Determine the [x, y] coordinate at the center of the cell enclosing the given text.  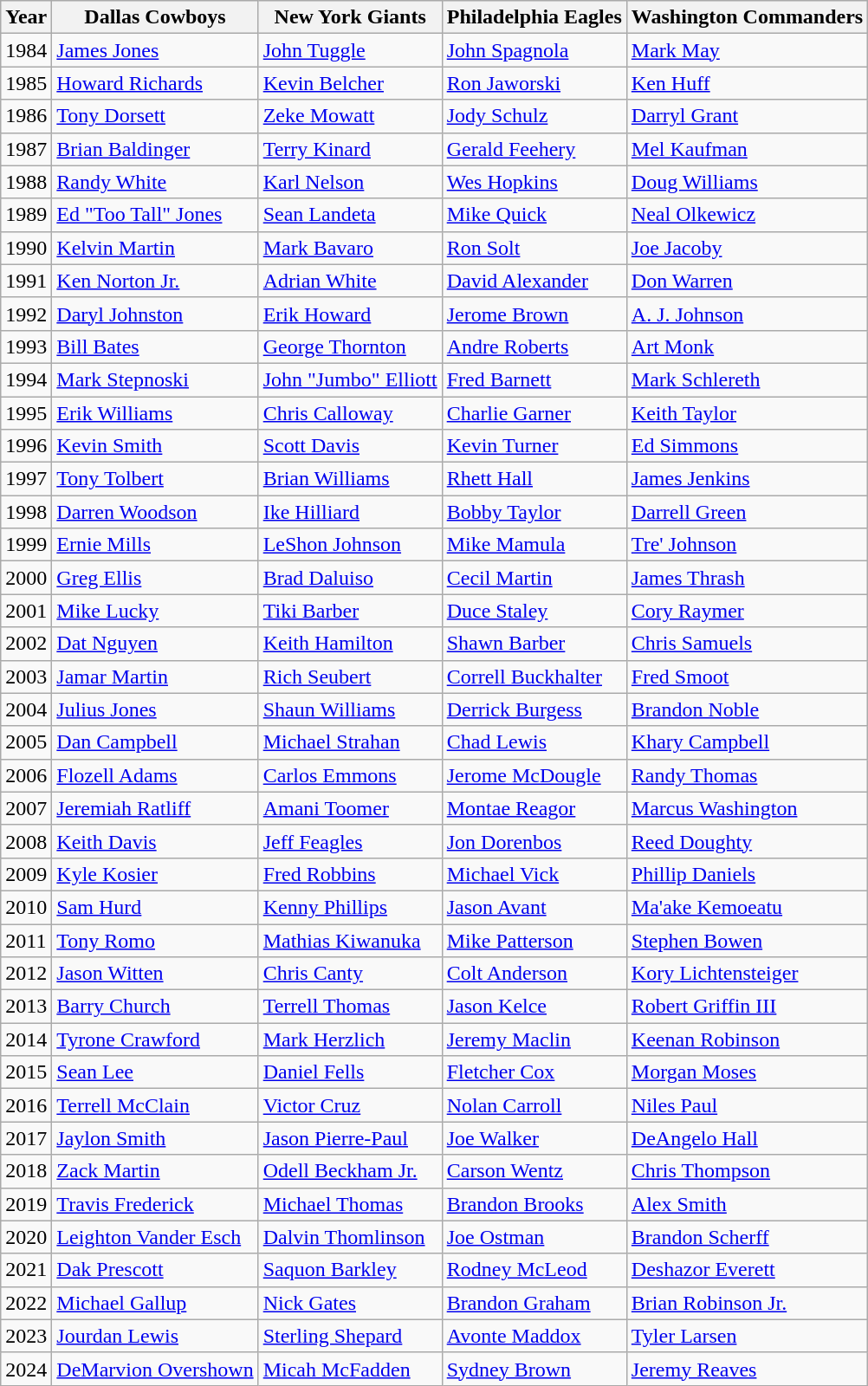
Colt Anderson [534, 974]
Tiki Barber [350, 611]
Darryl Grant [747, 116]
Gerald Feehery [534, 149]
Mark Schlereth [747, 379]
Jaylon Smith [155, 1138]
Chris Canty [350, 974]
Sean Lee [155, 1072]
Howard Richards [155, 83]
1985 [26, 83]
Duce Staley [534, 611]
2006 [26, 775]
2004 [26, 709]
Michael Gallup [155, 1303]
Keith Taylor [747, 413]
Erik Howard [350, 314]
Year [26, 17]
Victor Cruz [350, 1105]
Shaun Williams [350, 709]
Montae Reagor [534, 808]
Tony Tolbert [155, 479]
Randy White [155, 182]
Jason Kelce [534, 1007]
Alex Smith [747, 1204]
1984 [26, 50]
Brandon Brooks [534, 1204]
Adrian White [350, 281]
2010 [26, 907]
Terrell Thomas [350, 1007]
Barry Church [155, 1007]
Reed Doughty [747, 841]
David Alexander [534, 281]
Tre' Johnson [747, 545]
2011 [26, 940]
Derrick Burgess [534, 709]
Flozell Adams [155, 775]
1999 [26, 545]
Terry Kinard [350, 149]
Sydney Brown [534, 1369]
Mark Bavaro [350, 248]
Don Warren [747, 281]
Kelvin Martin [155, 248]
Mike Mamula [534, 545]
1994 [26, 379]
Tony Dorsett [155, 116]
DeMarvion Overshown [155, 1369]
Shawn Barber [534, 644]
2013 [26, 1007]
1992 [26, 314]
Marcus Washington [747, 808]
Joe Jacoby [747, 248]
Carlos Emmons [350, 775]
Jourdan Lewis [155, 1336]
Tyrone Crawford [155, 1039]
Brian Robinson Jr. [747, 1303]
Jerome McDougle [534, 775]
James Jones [155, 50]
Chris Thompson [747, 1171]
Washington Commanders [747, 17]
Chad Lewis [534, 742]
Sean Landeta [350, 215]
Wes Hopkins [534, 182]
Neal Olkewicz [747, 215]
Jody Schulz [534, 116]
2021 [26, 1270]
Mike Lucky [155, 611]
Micah McFadden [350, 1369]
Fred Barnett [534, 379]
Joe Walker [534, 1138]
2001 [26, 611]
Randy Thomas [747, 775]
Keenan Robinson [747, 1039]
2008 [26, 841]
Ken Huff [747, 83]
Bobby Taylor [534, 512]
Brad Daluiso [350, 578]
2022 [26, 1303]
Sam Hurd [155, 907]
2024 [26, 1369]
Mathias Kiwanuka [350, 940]
Zack Martin [155, 1171]
2005 [26, 742]
Jason Witten [155, 974]
Jeremy Reaves [747, 1369]
John Tuggle [350, 50]
Greg Ellis [155, 578]
1988 [26, 182]
1989 [26, 215]
James Jenkins [747, 479]
2002 [26, 644]
Brandon Graham [534, 1303]
Morgan Moses [747, 1072]
Michael Vick [534, 874]
Robert Griffin III [747, 1007]
Art Monk [747, 346]
Ken Norton Jr. [155, 281]
2009 [26, 874]
Leighton Vander Esch [155, 1237]
Odell Beckham Jr. [350, 1171]
1986 [26, 116]
John "Jumbo" Elliott [350, 379]
Darrell Green [747, 512]
DeAngelo Hall [747, 1138]
Phillip Daniels [747, 874]
Dan Campbell [155, 742]
Kory Lichtensteiger [747, 974]
Ernie Mills [155, 545]
Kyle Kosier [155, 874]
Bill Bates [155, 346]
LeShon Johnson [350, 545]
Mike Quick [534, 215]
Brandon Noble [747, 709]
Kenny Phillips [350, 907]
Niles Paul [747, 1105]
Terrell McClain [155, 1105]
2016 [26, 1105]
Keith Hamilton [350, 644]
Nick Gates [350, 1303]
Ed Simmons [747, 446]
Karl Nelson [350, 182]
Avonte Maddox [534, 1336]
Fred Smoot [747, 677]
2017 [26, 1138]
Amani Toomer [350, 808]
Mike Patterson [534, 940]
Michael Strahan [350, 742]
New York Giants [350, 17]
Jamar Martin [155, 677]
Michael Thomas [350, 1204]
Mark May [747, 50]
Cecil Martin [534, 578]
James Thrash [747, 578]
George Thornton [350, 346]
Khary Campbell [747, 742]
Mel Kaufman [747, 149]
Jeff Feagles [350, 841]
Rich Seubert [350, 677]
Cory Raymer [747, 611]
Fred Robbins [350, 874]
Jerome Brown [534, 314]
Ma'ake Kemoeatu [747, 907]
1997 [26, 479]
Jason Avant [534, 907]
Tony Romo [155, 940]
Mark Stepnoski [155, 379]
Keith Davis [155, 841]
2023 [26, 1336]
1995 [26, 413]
2019 [26, 1204]
Kevin Belcher [350, 83]
Dak Prescott [155, 1270]
Rhett Hall [534, 479]
Daniel Fells [350, 1072]
Brian Williams [350, 479]
Andre Roberts [534, 346]
2015 [26, 1072]
2007 [26, 808]
Dat Nguyen [155, 644]
Daryl Johnston [155, 314]
2018 [26, 1171]
Stephen Bowen [747, 940]
1991 [26, 281]
Kevin Turner [534, 446]
Carson Wentz [534, 1171]
Julius Jones [155, 709]
Jon Dorenbos [534, 841]
Travis Frederick [155, 1204]
Fletcher Cox [534, 1072]
Kevin Smith [155, 446]
A. J. Johnson [747, 314]
Ed "Too Tall" Jones [155, 215]
Sterling Shepard [350, 1336]
2000 [26, 578]
1998 [26, 512]
Zeke Mowatt [350, 116]
Nolan Carroll [534, 1105]
Jeremy Maclin [534, 1039]
1990 [26, 248]
Philadelphia Eagles [534, 17]
Dallas Cowboys [155, 17]
Ron Solt [534, 248]
Erik Williams [155, 413]
Tyler Larsen [747, 1336]
Jeremiah Ratliff [155, 808]
1996 [26, 446]
Joe Ostman [534, 1237]
Brian Baldinger [155, 149]
Jason Pierre-Paul [350, 1138]
Doug Williams [747, 182]
2020 [26, 1237]
2003 [26, 677]
John Spagnola [534, 50]
Rodney McLeod [534, 1270]
Charlie Garner [534, 413]
2012 [26, 974]
Mark Herzlich [350, 1039]
Saquon Barkley [350, 1270]
Chris Calloway [350, 413]
Correll Buckhalter [534, 677]
1987 [26, 149]
1993 [26, 346]
Darren Woodson [155, 512]
Deshazor Everett [747, 1270]
2014 [26, 1039]
Ron Jaworski [534, 83]
Ike Hilliard [350, 512]
Chris Samuels [747, 644]
Scott Davis [350, 446]
Dalvin Thomlinson [350, 1237]
Brandon Scherff [747, 1237]
